Return the (x, y) coordinate for the center point of the cell that contains the specified text.  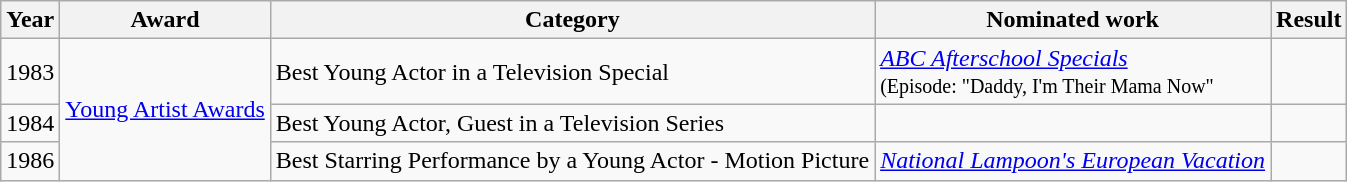
National Lampoon's European Vacation (1073, 161)
Nominated work (1073, 20)
1983 (30, 72)
1986 (30, 161)
Year (30, 20)
Best Young Actor in a Television Special (572, 72)
Category (572, 20)
Best Starring Performance by a Young Actor - Motion Picture (572, 161)
1984 (30, 123)
Best Young Actor, Guest in a Television Series (572, 123)
Award (165, 20)
Result (1309, 20)
ABC Afterschool Specials(Episode: "Daddy, I'm Their Mama Now" (1073, 72)
Young Artist Awards (165, 110)
